Determine the (X, Y) coordinate at the center of the cell enclosing the given text.  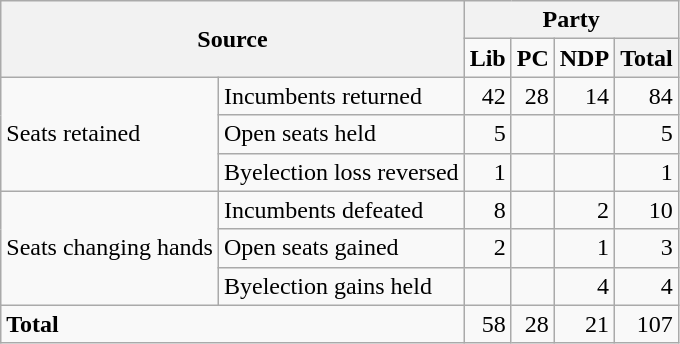
Incumbents defeated (341, 210)
21 (584, 324)
Byelection gains held (341, 286)
Seats retained (110, 134)
42 (488, 96)
58 (488, 324)
Seats changing hands (110, 248)
NDP (584, 58)
Byelection loss reversed (341, 172)
84 (647, 96)
10 (647, 210)
Lib (488, 58)
8 (488, 210)
Open seats gained (341, 248)
PC (532, 58)
14 (584, 96)
Source (232, 39)
Party (571, 20)
Incumbents returned (341, 96)
107 (647, 324)
Open seats held (341, 134)
3 (647, 248)
